Determine the (X, Y) coordinate at the center of the cell enclosing the given text.  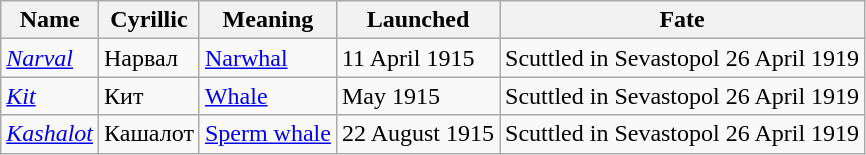
Нарвал (150, 58)
11 April 1915 (418, 58)
Кит (150, 96)
Whale (268, 96)
Launched (418, 20)
Kit (50, 96)
Name (50, 20)
Kashalot (50, 134)
Narval (50, 58)
Кашалот (150, 134)
Fate (682, 20)
Meaning (268, 20)
Sperm whale (268, 134)
May 1915 (418, 96)
Cyrillic (150, 20)
Narwhal (268, 58)
22 August 1915 (418, 134)
